Provide the (x, y) coordinate of the cell's center where the given text is located.  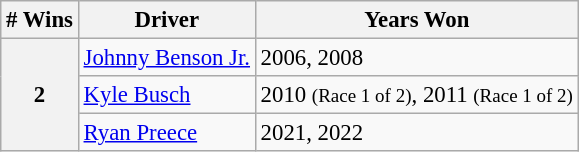
Johnny Benson Jr. (166, 58)
2021, 2022 (416, 133)
Years Won (416, 20)
Ryan Preece (166, 133)
# Wins (40, 20)
2010 (Race 1 of 2), 2011 (Race 1 of 2) (416, 95)
Driver (166, 20)
2006, 2008 (416, 58)
Kyle Busch (166, 95)
2 (40, 96)
